Scan for the cell matching the given text and deliver its [x, y] coordinate at center. 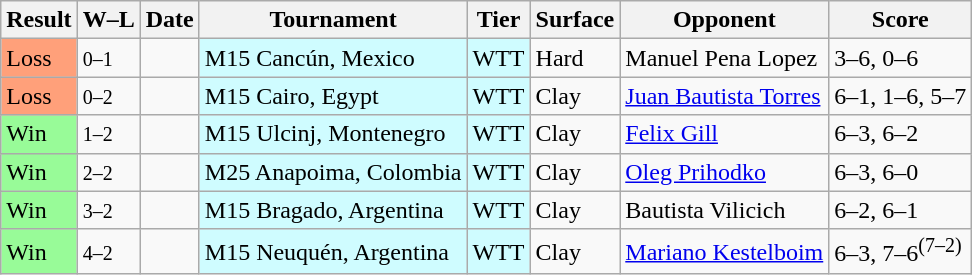
M15 Cairo, Egypt [333, 96]
3–2 [108, 210]
M15 Bragado, Argentina [333, 210]
Hard [575, 58]
Juan Bautista Torres [724, 96]
Manuel Pena Lopez [724, 58]
Score [900, 20]
W–L [108, 20]
M15 Neuquén, Argentina [333, 252]
M15 Ulcinj, Montenegro [333, 134]
2–2 [108, 172]
M15 Cancún, Mexico [333, 58]
Opponent [724, 20]
6–3, 7–6(7–2) [900, 252]
3–6, 0–6 [900, 58]
Bautista Vilicich [724, 210]
6–3, 6–0 [900, 172]
Oleg Prihodko [724, 172]
6–1, 1–6, 5–7 [900, 96]
1–2 [108, 134]
Date [170, 20]
4–2 [108, 252]
Tournament [333, 20]
Mariano Kestelboim [724, 252]
Surface [575, 20]
Tier [498, 20]
6–3, 6–2 [900, 134]
Felix Gill [724, 134]
0–1 [108, 58]
6–2, 6–1 [900, 210]
M25 Anapoima, Colombia [333, 172]
Result [39, 20]
0–2 [108, 96]
